Identify which cell holds the provided text, then report its [X, Y] central coordinate. 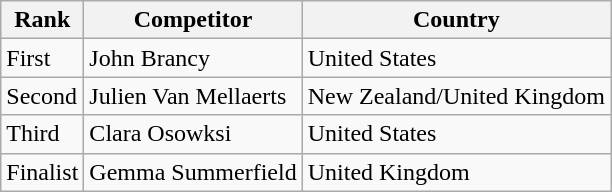
Clara Osowksi [193, 134]
Finalist [42, 172]
New Zealand/United Kingdom [456, 96]
Julien Van Mellaerts [193, 96]
Second [42, 96]
Rank [42, 20]
Third [42, 134]
First [42, 58]
Country [456, 20]
Competitor [193, 20]
United Kingdom [456, 172]
Gemma Summerfield [193, 172]
John Brancy [193, 58]
